For the text-containing cell, return its midpoint in (X, Y) coordinate format. 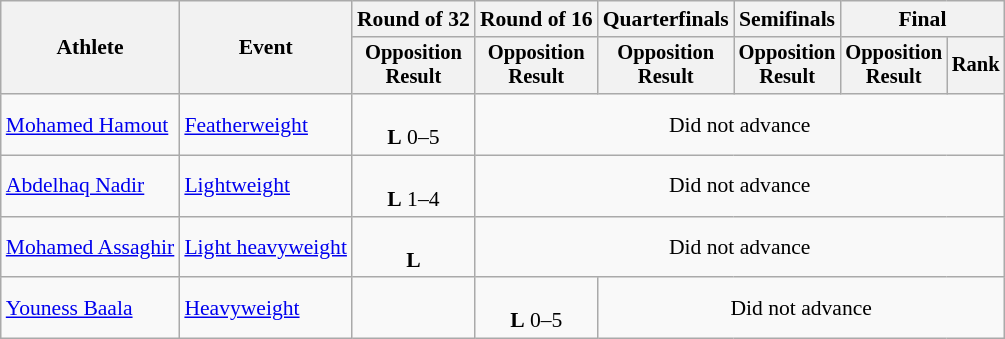
Light heavyweight (266, 248)
Mohamed Hamout (90, 124)
Heavyweight (266, 308)
Semifinals (788, 19)
Lightweight (266, 186)
L 1–4 (414, 186)
Mohamed Assaghir (90, 248)
Round of 32 (414, 19)
Final (922, 19)
Quarterfinals (666, 19)
Featherweight (266, 124)
Round of 16 (536, 19)
Abdelhaq Nadir (90, 186)
Youness Baala (90, 308)
L (414, 248)
Athlete (90, 48)
Rank (976, 66)
Event (266, 48)
